For the text-containing cell, return its midpoint in (x, y) coordinate format. 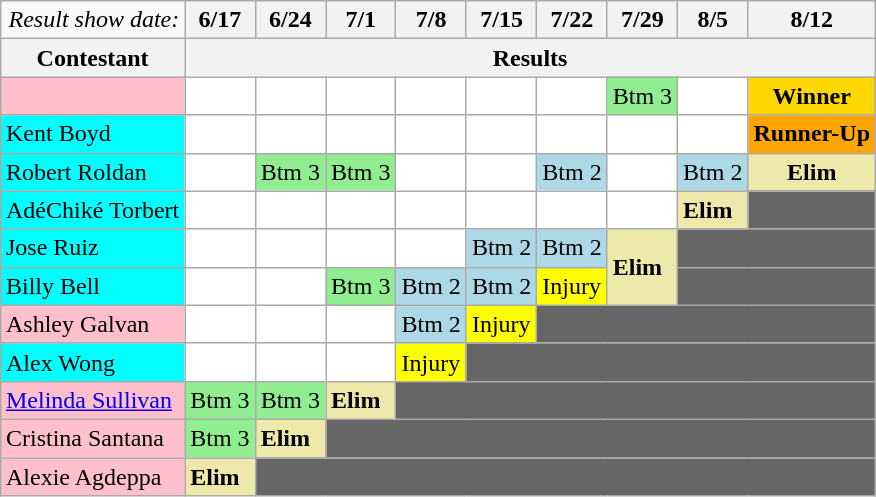
8/12 (812, 20)
AdéChiké Torbert (92, 210)
Kent Boyd (92, 134)
Alexie Agdeppa (92, 477)
Winner (812, 96)
Melinda Sullivan (92, 400)
Robert Roldan (92, 172)
6/17 (220, 20)
7/15 (501, 20)
Cristina Santana (92, 438)
Runner-Up (812, 134)
Jose Ruiz (92, 248)
Billy Bell (92, 286)
Contestant (92, 58)
Results (530, 58)
7/22 (572, 20)
7/1 (361, 20)
7/8 (431, 20)
7/29 (642, 20)
8/5 (713, 20)
Result show date: (92, 20)
Ashley Galvan (92, 324)
6/24 (290, 20)
Alex Wong (92, 362)
